From the cell containing the given text, extract its center point as (x, y) coordinate. 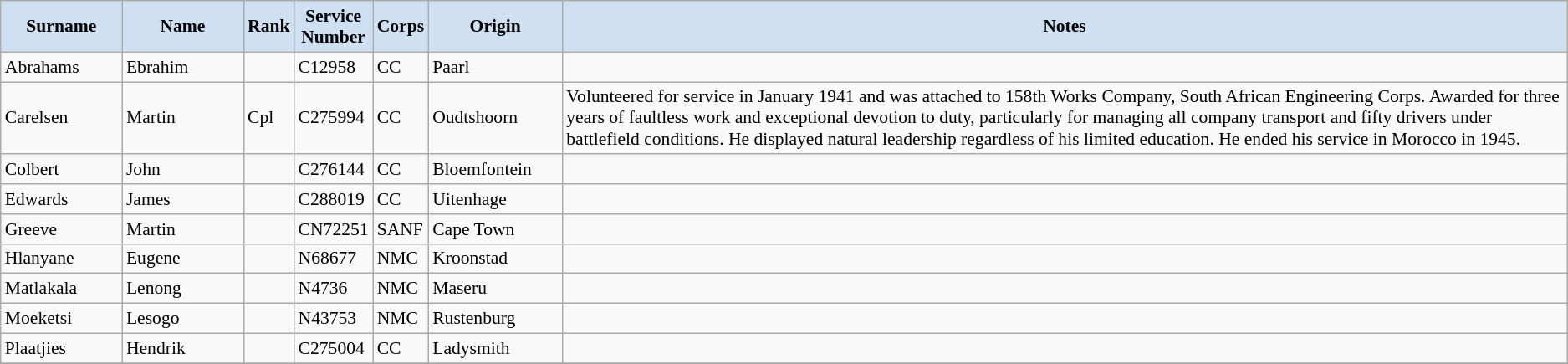
C275004 (334, 348)
N43753 (334, 319)
Lenong (182, 289)
Lesogo (182, 319)
Plaatjies (62, 348)
C12958 (334, 67)
Matlakala (62, 289)
Bloemfontein (495, 170)
C275994 (334, 119)
Hendrik (182, 348)
Abrahams (62, 67)
Cape Town (495, 229)
Corps (401, 27)
John (182, 170)
Ebrahim (182, 67)
Ladysmith (495, 348)
Rank (269, 27)
Service Number (334, 27)
Kroonstad (495, 259)
Moeketsi (62, 319)
Oudtshoorn (495, 119)
James (182, 199)
Origin (495, 27)
Maseru (495, 289)
Surname (62, 27)
SANF (401, 229)
N68677 (334, 259)
Notes (1064, 27)
Edwards (62, 199)
C288019 (334, 199)
Paarl (495, 67)
Name (182, 27)
Cpl (269, 119)
Rustenburg (495, 319)
Greeve (62, 229)
Carelsen (62, 119)
Eugene (182, 259)
C276144 (334, 170)
Hlanyane (62, 259)
N4736 (334, 289)
Colbert (62, 170)
CN72251 (334, 229)
Uitenhage (495, 199)
